Search for the cell housing the specified text and yield its (X, Y) center coordinate. 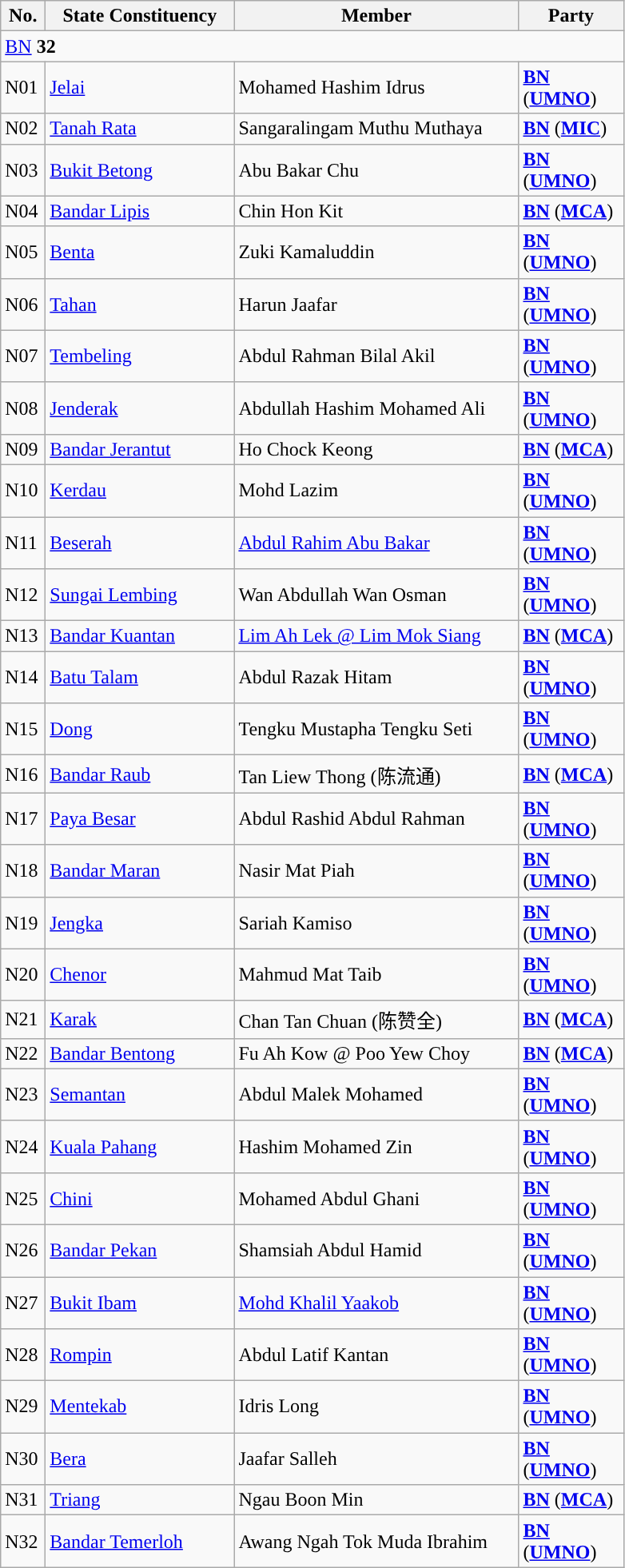
Chini (140, 1199)
Nasir Mat Piah (376, 871)
N06 (23, 304)
Abu Bakar Chu (376, 169)
Sungai Lembing (140, 595)
N02 (23, 129)
N01 (23, 88)
N16 (23, 774)
Sariah Kamiso (376, 922)
N19 (23, 922)
Tanah Rata (140, 129)
Chenor (140, 975)
Mohd Khalil Yaakob (376, 1303)
N27 (23, 1303)
Idris Long (376, 1407)
Tahan (140, 304)
Mohamed Hashim Idrus (376, 88)
Ngau Boon Min (376, 1500)
Bukit Betong (140, 169)
Bandar Maran (140, 871)
Fu Ah Kow @ Poo Yew Choy (376, 1053)
Dong (140, 729)
N28 (23, 1355)
Abdul Rashid Abdul Rahman (376, 818)
N20 (23, 975)
No. (23, 16)
Wan Abdullah Wan Osman (376, 595)
N09 (23, 449)
N11 (23, 542)
Bandar Raub (140, 774)
Beserah (140, 542)
Tan Liew Thong (陈流通) (376, 774)
N24 (23, 1146)
Shamsiah Abdul Hamid (376, 1250)
N22 (23, 1053)
Jengka (140, 922)
Jaafar Salleh (376, 1459)
Kuala Pahang (140, 1146)
N05 (23, 253)
N17 (23, 818)
Bandar Temerloh (140, 1541)
Bandar Bentong (140, 1053)
N07 (23, 356)
N21 (23, 1020)
N03 (23, 169)
Semantan (140, 1095)
Tembeling (140, 356)
Abdul Malek Mohamed (376, 1095)
N23 (23, 1095)
N12 (23, 595)
Chin Hon Kit (376, 211)
N10 (23, 491)
Jelai (140, 88)
Jenderak (140, 408)
Mentekab (140, 1407)
N29 (23, 1407)
Triang (140, 1500)
Bandar Pekan (140, 1250)
Bukit Ibam (140, 1303)
BN 32 (312, 46)
Bera (140, 1459)
N30 (23, 1459)
Abdul Rahman Bilal Akil (376, 356)
N26 (23, 1250)
Chan Tan Chuan (陈赞全) (376, 1020)
Rompin (140, 1355)
Batu Talam (140, 678)
N32 (23, 1541)
Bandar Jerantut (140, 449)
N13 (23, 636)
Hashim Mohamed Zin (376, 1146)
State Constituency (140, 16)
N14 (23, 678)
Awang Ngah Tok Muda Ibrahim (376, 1541)
Zuki Kamaluddin (376, 253)
Abdul Razak Hitam (376, 678)
Member (376, 16)
N08 (23, 408)
Harun Jaafar (376, 304)
Ho Chock Keong (376, 449)
Abdullah Hashim Mohamed Ali (376, 408)
Mohamed Abdul Ghani (376, 1199)
Kerdau (140, 491)
Bandar Lipis (140, 211)
N31 (23, 1500)
Benta (140, 253)
Abdul Latif Kantan (376, 1355)
N25 (23, 1199)
N04 (23, 211)
Party (571, 16)
N15 (23, 729)
Abdul Rahim Abu Bakar (376, 542)
N18 (23, 871)
Mohd Lazim (376, 491)
Lim Ah Lek @ Lim Mok Siang (376, 636)
Mahmud Mat Taib (376, 975)
Sangaralingam Muthu Muthaya (376, 129)
BN (MIC) (571, 129)
Paya Besar (140, 818)
Karak (140, 1020)
Tengku Mustapha Tengku Seti (376, 729)
Bandar Kuantan (140, 636)
